From the cell containing the given text, extract its center point as [X, Y] coordinate. 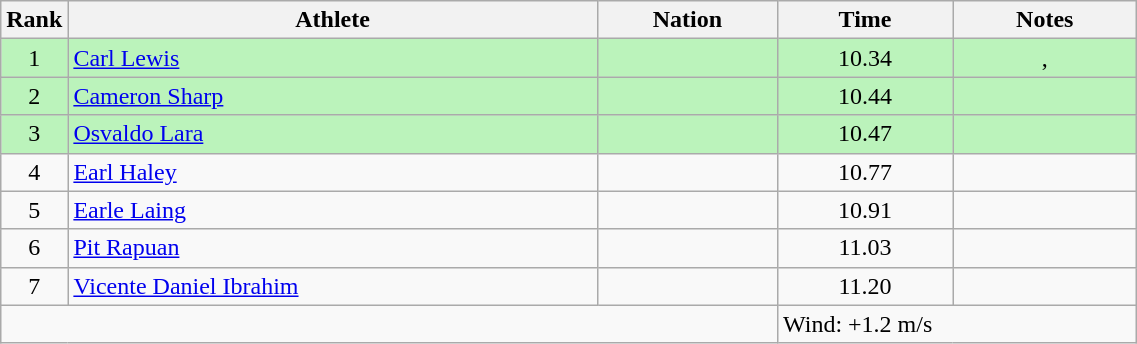
1 [34, 58]
Pit Rapuan [332, 248]
10.91 [864, 210]
Time [864, 20]
7 [34, 286]
Carl Lewis [332, 58]
Osvaldo Lara [332, 134]
11.03 [864, 248]
11.20 [864, 286]
2 [34, 96]
Cameron Sharp [332, 96]
5 [34, 210]
6 [34, 248]
10.47 [864, 134]
3 [34, 134]
Rank [34, 20]
Wind: +1.2 m/s [956, 324]
4 [34, 172]
Vicente Daniel Ibrahim [332, 286]
Nation [687, 20]
Notes [1045, 20]
10.77 [864, 172]
, [1045, 58]
Athlete [332, 20]
Earl Haley [332, 172]
10.34 [864, 58]
10.44 [864, 96]
Earle Laing [332, 210]
